Detect which cell encompasses the target text, then output its (X, Y) center coordinate. 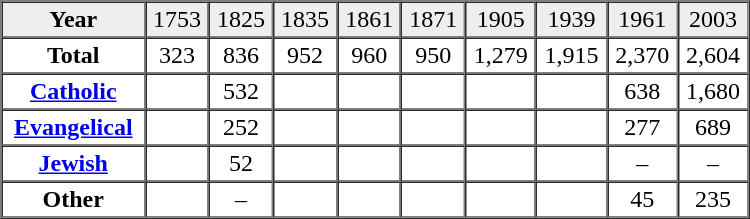
1753 (177, 20)
1835 (305, 20)
Evangelical (74, 128)
Jewish (74, 164)
Other (74, 200)
Catholic (74, 92)
Total (74, 56)
52 (241, 164)
2,604 (714, 56)
323 (177, 56)
1,680 (714, 92)
1,279 (500, 56)
638 (642, 92)
1871 (433, 20)
532 (241, 92)
950 (433, 56)
2003 (714, 20)
1,915 (572, 56)
689 (714, 128)
1961 (642, 20)
1939 (572, 20)
252 (241, 128)
960 (369, 56)
277 (642, 128)
45 (642, 200)
1825 (241, 20)
952 (305, 56)
Year (74, 20)
235 (714, 200)
836 (241, 56)
1905 (500, 20)
2,370 (642, 56)
1861 (369, 20)
